Extract the (x, y) coordinate from the center of the cell holding the provided text.  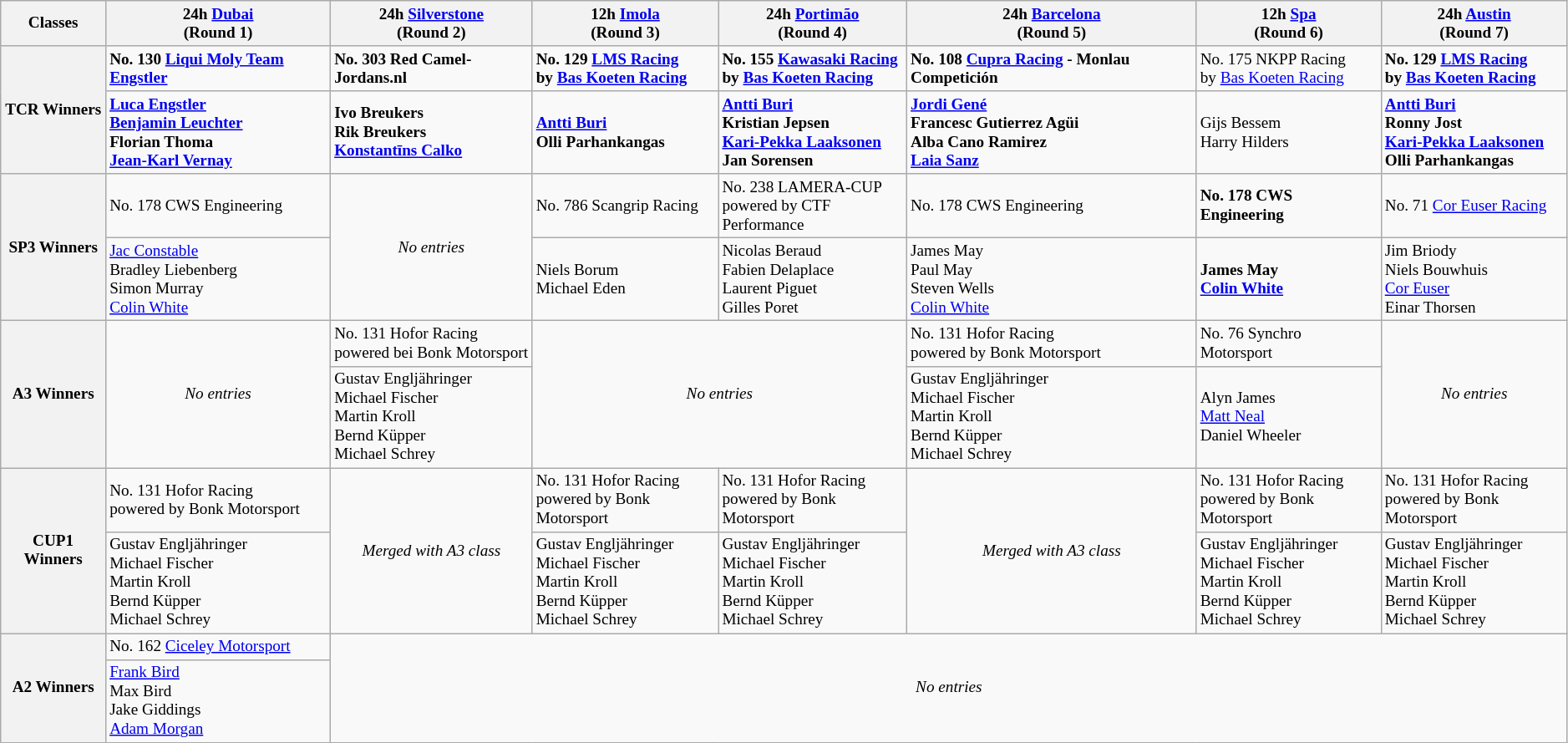
No. 155 Kawasaki Racingby Bas Koeten Racing (813, 69)
Ivo Breukers Rik Breukers Konstantīns Calko (432, 132)
No. 303 Red Camel-Jordans.nl (432, 69)
Antti Buri Ronny Jost Kari-Pekka Laaksonen Olli Parhankangas (1474, 132)
Antti Buri Olli Parhankangas (625, 132)
12h Spa(Round 6) (1288, 23)
No. 238 LAMERA-CUPpowered by CTF Performance (813, 206)
CUP1 Winners (53, 551)
No. 130 Liqui Moly Team Engstler (219, 69)
James May Paul May Steven Wells Colin White (1053, 279)
24h Austin(Round 7) (1474, 23)
Jac Constable Bradley Liebenberg Simon Murray Colin White (219, 279)
James May Colin White (1288, 279)
No. 162 Ciceley Motorsport (219, 647)
TCR Winners (53, 110)
No. 71 Cor Euser Racing (1474, 206)
24h Dubai(Round 1) (219, 23)
Nicolas Beraud Fabien Delaplace Laurent Piguet Gilles Poret (813, 279)
SP3 Winners (53, 247)
Frank Bird Max Bird Jake Giddings Adam Morgan (219, 700)
24h Barcelona(Round 5) (1053, 23)
No. 76 Synchro Motorsport (1288, 344)
No. 175 NKPP Racingby Bas Koeten Racing (1288, 69)
A2 Winners (53, 689)
12h Imola(Round 3) (625, 23)
Niels Borum Michael Eden (625, 279)
Jordi Gené Francesc Gutierrez Agüi Alba Cano Ramirez Laia Sanz (1053, 132)
Gijs Bessem Harry Hilders (1288, 132)
Alyn James Matt Neal Daniel Wheeler (1288, 417)
No. 131 Hofor Racingpowered bei Bonk Motorsport (432, 344)
Luca Engstler Benjamin Leuchter Florian Thoma Jean-Karl Vernay (219, 132)
No. 786 Scangrip Racing (625, 206)
A3 Winners (53, 394)
24h Silverstone(Round 2) (432, 23)
Jim Briody Niels Bouwhuis Cor Euser Einar Thorsen (1474, 279)
No. 108 Cupra Racing - Monlau Competición (1053, 69)
Classes (53, 23)
Antti Buri Kristian Jepsen Kari-Pekka Laaksonen Jan Sorensen (813, 132)
24h Portimão(Round 4) (813, 23)
